Search for the cell housing the specified text and yield its (x, y) center coordinate. 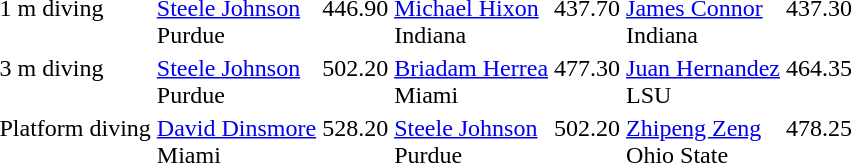
477.30 (588, 82)
502.20 (356, 82)
Steele Johnson Purdue (236, 82)
Juan Hernandez LSU (704, 82)
Briadam Herrea Miami (472, 82)
